Scan for the cell matching the given text and deliver its (X, Y) coordinate at center. 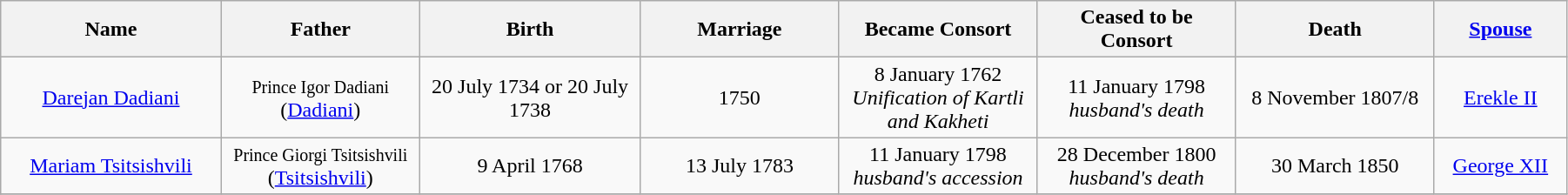
30 March 1850 (1335, 165)
Prince Giorgi Tsitsishvili(Tsitsishvili) (320, 165)
9 April 1768 (529, 165)
George XII (1500, 165)
Name (111, 30)
Mariam Tsitsishvili (111, 165)
20 July 1734 or 20 July 1738 (529, 97)
Ceased to be Consort (1136, 30)
Death (1335, 30)
8 January 1762Unification of Kartli and Kakheti (938, 97)
11 January 1798husband's death (1136, 97)
Birth (529, 30)
1750 (740, 97)
Darejan Dadiani (111, 97)
28 December 1800husband's death (1136, 165)
Erekle II (1500, 97)
13 July 1783 (740, 165)
Father (320, 30)
Spouse (1500, 30)
11 January 1798husband's accession (938, 165)
Marriage (740, 30)
8 November 1807/8 (1335, 97)
Became Consort (938, 30)
Prince Igor Dadiani(Dadiani) (320, 97)
